Scan for the cell matching the given text and deliver its (x, y) coordinate at center. 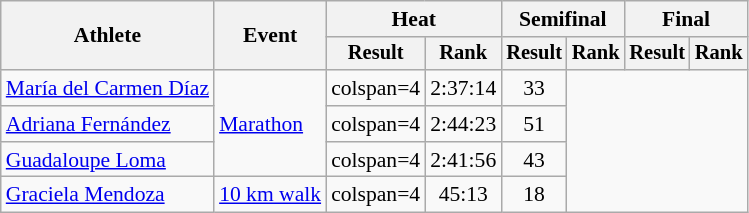
Heat (414, 19)
43 (534, 160)
51 (534, 124)
Athlete (108, 36)
2:37:14 (463, 88)
Final (686, 19)
Adriana Fernández (108, 124)
33 (534, 88)
2:44:23 (463, 124)
45:13 (463, 195)
Graciela Mendoza (108, 195)
Marathon (270, 124)
10 km walk (270, 195)
Semifinal (562, 19)
María del Carmen Díaz (108, 88)
Event (270, 36)
18 (534, 195)
2:41:56 (463, 160)
Guadaloupe Loma (108, 160)
